Identify which cell holds the provided text, then report its (x, y) central coordinate. 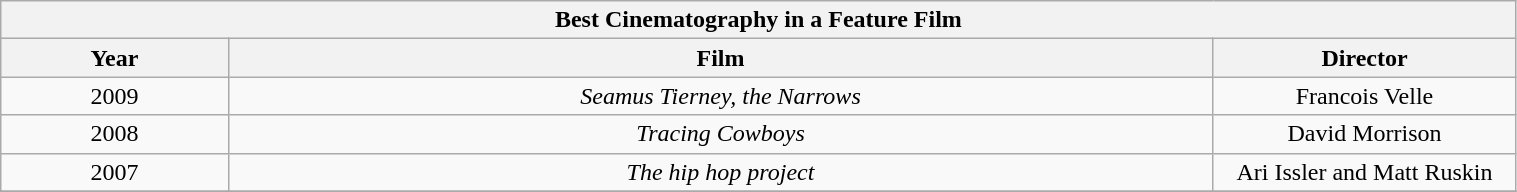
Ari Issler and Matt Ruskin (1364, 172)
2009 (114, 96)
The hip hop project (720, 172)
Francois Velle (1364, 96)
2008 (114, 134)
Seamus Tierney, the Narrows (720, 96)
David Morrison (1364, 134)
Tracing Cowboys (720, 134)
Year (114, 58)
Director (1364, 58)
Best Cinematography in a Feature Film (758, 20)
Film (720, 58)
2007 (114, 172)
